Provide the (X, Y) coordinate of the cell's center where the given text is located.  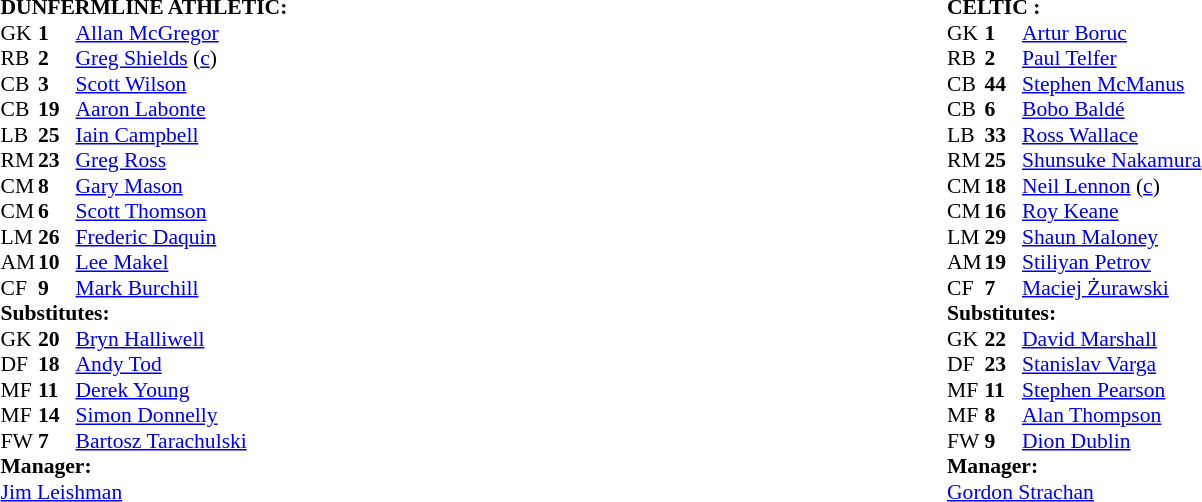
Stephen Pearson (1112, 390)
Scott Wilson (182, 84)
16 (1003, 211)
44 (1003, 84)
Maciej Żurawski (1112, 288)
Iain Campbell (182, 135)
3 (57, 84)
Stiliyan Petrov (1112, 263)
Shunsuke Nakamura (1112, 161)
Mark Burchill (182, 288)
Stanislav Varga (1112, 365)
Scott Thomson (182, 211)
Artur Boruc (1112, 33)
Ross Wallace (1112, 135)
Simon Donnelly (182, 415)
Dion Dublin (1112, 441)
29 (1003, 237)
Paul Telfer (1112, 59)
22 (1003, 339)
Bartosz Tarachulski (182, 441)
14 (57, 415)
David Marshall (1112, 339)
Allan McGregor (182, 33)
Bryn Halliwell (182, 339)
20 (57, 339)
Frederic Daquin (182, 237)
Lee Makel (182, 263)
Neil Lennon (c) (1112, 186)
Greg Ross (182, 161)
Andy Tod (182, 365)
Gary Mason (182, 186)
Alan Thompson (1112, 415)
26 (57, 237)
Derek Young (182, 390)
10 (57, 263)
33 (1003, 135)
Greg Shields (c) (182, 59)
Roy Keane (1112, 211)
Stephen McManus (1112, 84)
Aaron Labonte (182, 109)
Shaun Maloney (1112, 237)
Bobo Baldé (1112, 109)
